Determine the (x, y) coordinate at the center of the cell enclosing the given text.  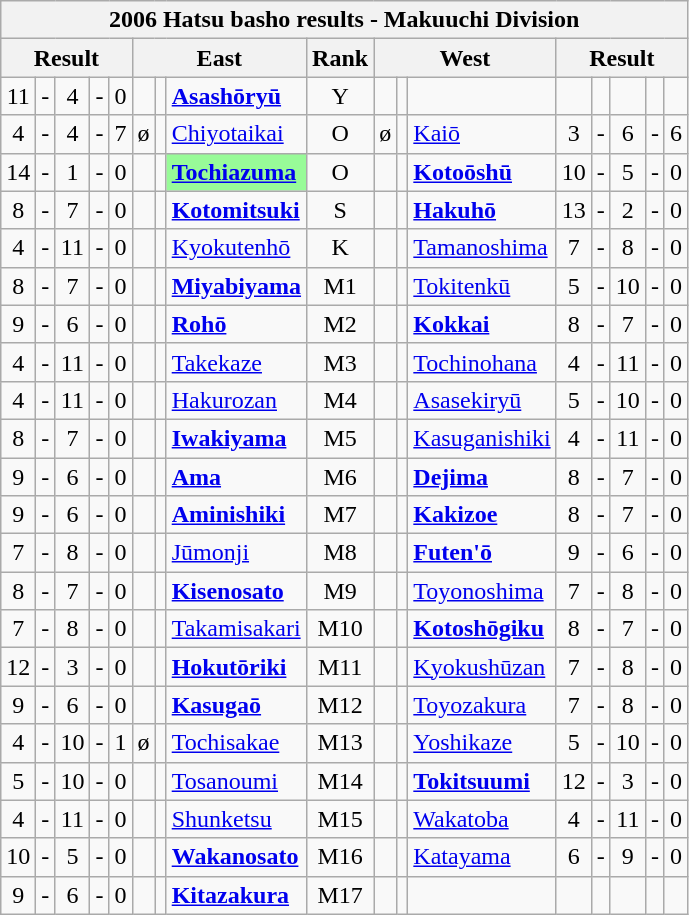
Kasuganishiki (482, 438)
Shunketsu (236, 819)
2006 Hatsu basho results - Makuuchi Division (344, 20)
Hakurozan (236, 400)
M9 (340, 591)
Kisenosato (236, 591)
Futen'ō (482, 553)
West (466, 58)
Miyabiyama (236, 286)
M12 (340, 705)
M15 (340, 819)
M13 (340, 743)
Ama (236, 477)
M1 (340, 286)
Hakuhō (482, 210)
Aminishiki (236, 515)
Dejima (482, 477)
Rank (340, 58)
Tosanoumi (236, 781)
M11 (340, 667)
2 (628, 210)
Tokitsuumi (482, 781)
Asashōryū (236, 96)
S (340, 210)
Takamisakari (236, 629)
Kitazakura (236, 895)
M16 (340, 857)
13 (574, 210)
Toyonoshima (482, 591)
M14 (340, 781)
Wakatoba (482, 819)
Kotoshōgiku (482, 629)
Wakanosato (236, 857)
Kaiō (482, 134)
Tochiazuma (236, 172)
Hokutōriki (236, 667)
Toyozakura (482, 705)
M8 (340, 553)
M10 (340, 629)
Kyokutenhō (236, 248)
Tochinohana (482, 362)
Tochisakae (236, 743)
Kakizoe (482, 515)
Kotomitsuki (236, 210)
Iwakiyama (236, 438)
Kasugaō (236, 705)
Tamanoshima (482, 248)
M4 (340, 400)
East (220, 58)
Kyokushūzan (482, 667)
Katayama (482, 857)
Kotoōshū (482, 172)
Tokitenkū (482, 286)
Jūmonji (236, 553)
Kokkai (482, 324)
M6 (340, 477)
M2 (340, 324)
Y (340, 96)
M17 (340, 895)
14 (18, 172)
Takekaze (236, 362)
Asasekiryū (482, 400)
M5 (340, 438)
M7 (340, 515)
K (340, 248)
Rohō (236, 324)
M3 (340, 362)
Yoshikaze (482, 743)
Chiyotaikai (236, 134)
